Search for the cell housing the specified text and yield its (X, Y) center coordinate. 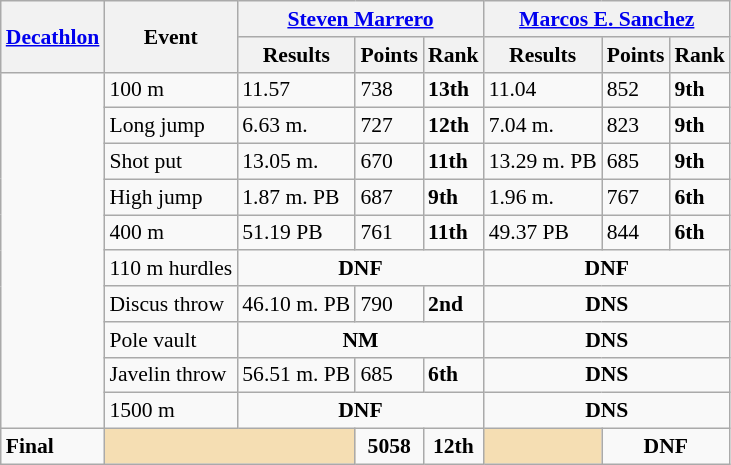
Shot put (170, 162)
Discus throw (170, 304)
13.05 m. (296, 162)
Long jump (170, 126)
11.04 (543, 90)
49.37 PB (543, 233)
2nd (454, 304)
46.10 m. PB (296, 304)
1500 m (170, 411)
56.51 m. PB (296, 375)
1.87 m. PB (296, 197)
Final (53, 447)
767 (636, 197)
727 (389, 126)
Javelin throw (170, 375)
400 m (170, 233)
High jump (170, 197)
687 (389, 197)
761 (389, 233)
738 (389, 90)
13.29 m. PB (543, 162)
Pole vault (170, 340)
6.63 m. (296, 126)
7.04 m. (543, 126)
844 (636, 233)
1.96 m. (543, 197)
NM (360, 340)
Steven Marrero (360, 19)
790 (389, 304)
823 (636, 126)
Marcos E. Sanchez (607, 19)
11.57 (296, 90)
5058 (389, 447)
670 (389, 162)
13th (454, 90)
852 (636, 90)
51.19 PB (296, 233)
100 m (170, 90)
Decathlon (53, 36)
Event (170, 36)
110 m hurdles (170, 269)
